Pinpoint the cell where the given text exists, returning its (x, y) midpoint coordinate. 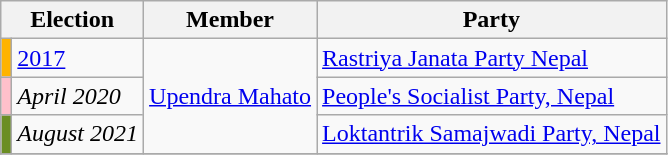
People's Socialist Party, Nepal (492, 96)
August 2021 (78, 134)
2017 (78, 58)
Upendra Mahato (230, 96)
Party (492, 20)
April 2020 (78, 96)
Member (230, 20)
Election (72, 20)
Loktantrik Samajwadi Party, Nepal (492, 134)
Rastriya Janata Party Nepal (492, 58)
